From the cell containing the given text, extract its center point as (X, Y) coordinate. 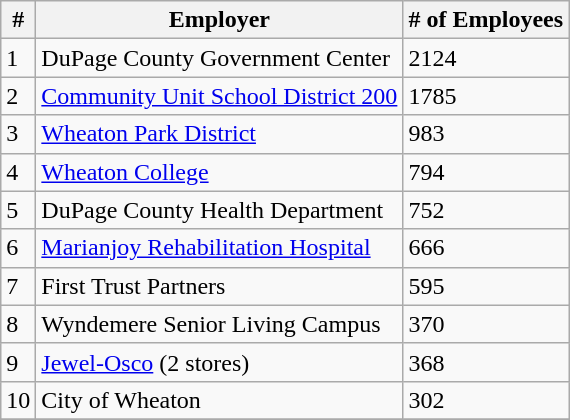
Wheaton College (220, 172)
9 (18, 362)
First Trust Partners (220, 286)
6 (18, 248)
595 (486, 286)
DuPage County Government Center (220, 58)
# of Employees (486, 20)
City of Wheaton (220, 400)
# (18, 20)
Jewel-Osco (2 stores) (220, 362)
8 (18, 324)
370 (486, 324)
10 (18, 400)
794 (486, 172)
752 (486, 210)
1785 (486, 96)
Wyndemere Senior Living Campus (220, 324)
Community Unit School District 200 (220, 96)
Marianjoy Rehabilitation Hospital (220, 248)
4 (18, 172)
7 (18, 286)
DuPage County Health Department (220, 210)
666 (486, 248)
2124 (486, 58)
983 (486, 134)
3 (18, 134)
2 (18, 96)
1 (18, 58)
Employer (220, 20)
Wheaton Park District (220, 134)
5 (18, 210)
302 (486, 400)
368 (486, 362)
